Locate the cell with the specified text and output its (x, y) center coordinate. 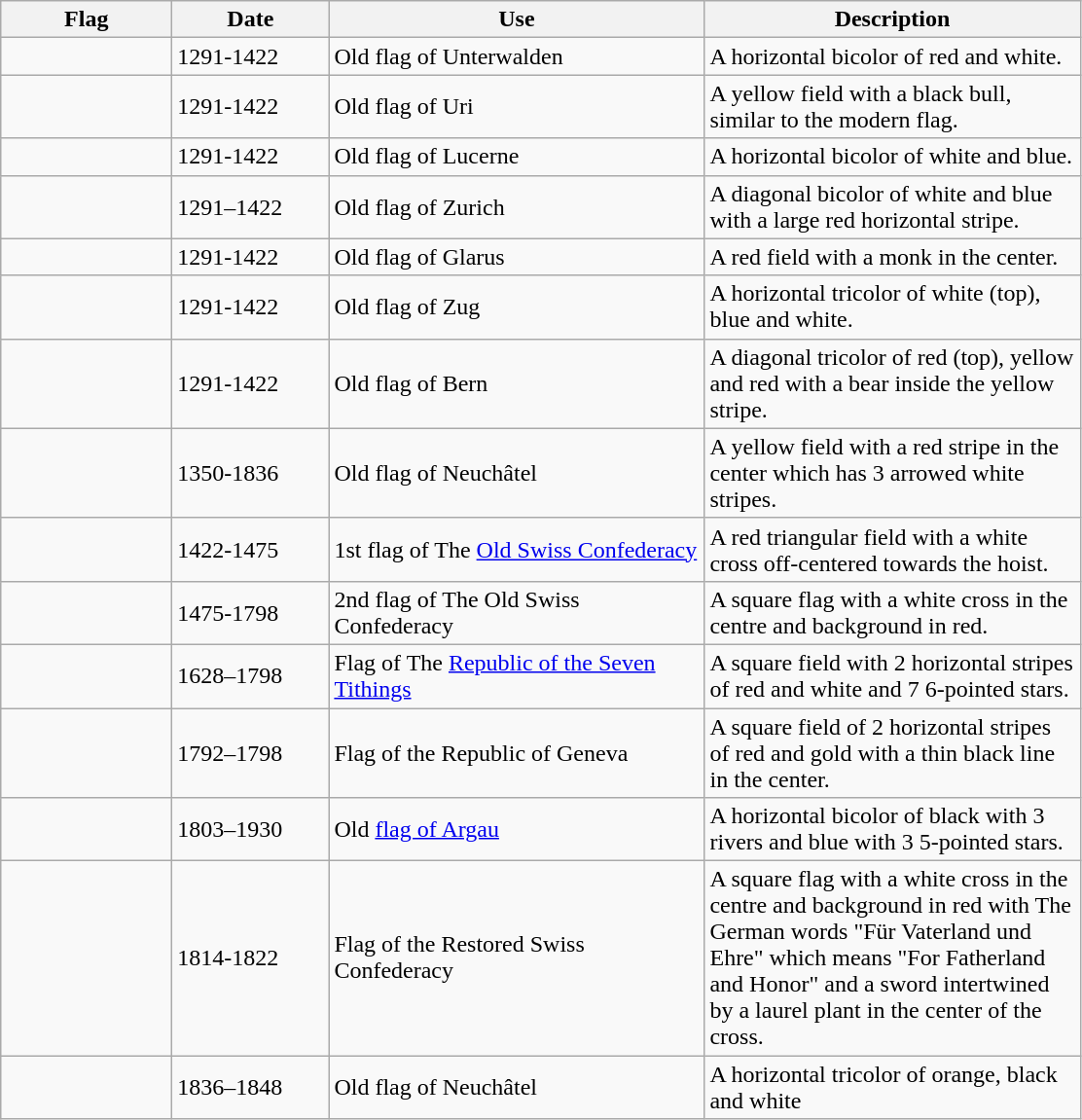
1792–1798 (251, 753)
1350-1836 (251, 473)
1291–1422 (251, 206)
1803–1930 (251, 829)
A red triangular field with a white cross off-centered towards the hoist. (892, 549)
A square flag with a white cross in the centre and background in red. (892, 613)
A square field of 2 horizontal stripes of red and gold with a thin black line in the center. (892, 753)
1475-1798 (251, 613)
A yellow field with a red stripe in the center which has 3 arrowed white stripes. (892, 473)
Old flag of Zug (517, 307)
Flag (87, 19)
Old flag of Argau (517, 829)
Old flag of Bern (517, 383)
Use (517, 19)
Flag of the Restored Swiss Confederacy (517, 958)
A horizontal tricolor of white (top), blue and white. (892, 307)
Flag of the Republic of Geneva (517, 753)
Description (892, 19)
A horizontal bicolor of white and blue. (892, 157)
Old flag of Zurich (517, 206)
1st flag of The Old Swiss Confederacy (517, 549)
A yellow field with a black bull, similar to the modern flag. (892, 107)
1814-1822 (251, 958)
Old flag of Glarus (517, 257)
1836–1848 (251, 1088)
1422-1475 (251, 549)
Old flag of Unterwalden (517, 56)
A diagonal tricolor of red (top), yellow and red with a bear inside the yellow stripe. (892, 383)
2nd flag of The Old Swiss Confederacy (517, 613)
A red field with a monk in the center. (892, 257)
A horizontal tricolor of orange, black and white (892, 1088)
A horizontal bicolor of black with 3 rivers and blue with 3 5-pointed stars. (892, 829)
A horizontal bicolor of red and white. (892, 56)
Date (251, 19)
A diagonal bicolor of white and blue with a large red horizontal stripe. (892, 206)
1628–1798 (251, 675)
Old flag of Uri (517, 107)
Flag of The Republic of the Seven Tithings (517, 675)
A square field with 2 horizontal stripes of red and white and 7 6-pointed stars. (892, 675)
Old flag of Lucerne (517, 157)
